Extract the (X, Y) coordinate from the center of the cell holding the provided text.  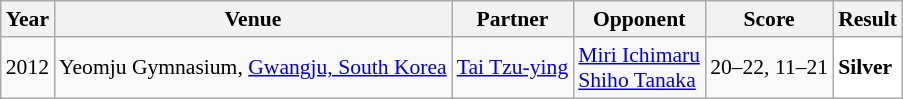
Opponent (639, 19)
Silver (868, 68)
20–22, 11–21 (769, 68)
Score (769, 19)
Yeomju Gymnasium, Gwangju, South Korea (253, 68)
2012 (28, 68)
Tai Tzu-ying (513, 68)
Year (28, 19)
Result (868, 19)
Partner (513, 19)
Venue (253, 19)
Miri Ichimaru Shiho Tanaka (639, 68)
